Return (x, y) of the center of cell containing provided text 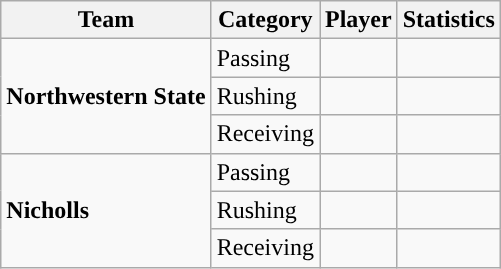
Statistics (448, 20)
Nicholls (106, 210)
Category (265, 20)
Player (359, 20)
Northwestern State (106, 96)
Team (106, 20)
